Scan for the cell matching the given text and deliver its (X, Y) coordinate at center. 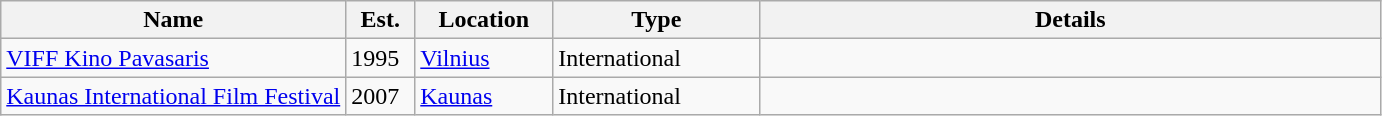
Kaunas (484, 96)
Details (1070, 20)
Location (484, 20)
VIFF Kino Pavasaris (174, 58)
Vilnius (484, 58)
1995 (380, 58)
Est. (380, 20)
Type (656, 20)
Name (174, 20)
2007 (380, 96)
Kaunas International Film Festival (174, 96)
